Detect which cell encompasses the target text, then output its [x, y] center coordinate. 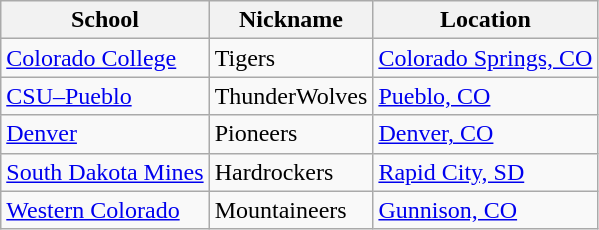
CSU–Pueblo [105, 96]
Hardrockers [291, 172]
South Dakota Mines [105, 172]
Tigers [291, 58]
School [105, 20]
Nickname [291, 20]
Gunnison, CO [486, 210]
ThunderWolves [291, 96]
Location [486, 20]
Pueblo, CO [486, 96]
Colorado Springs, CO [486, 58]
Rapid City, SD [486, 172]
Denver, CO [486, 134]
Colorado College [105, 58]
Western Colorado [105, 210]
Mountaineers [291, 210]
Pioneers [291, 134]
Denver [105, 134]
